Scan for the cell matching the given text and deliver its (x, y) coordinate at center. 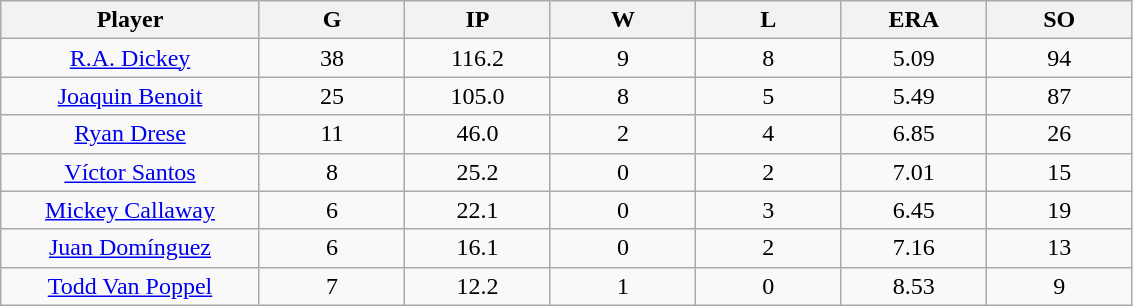
7 (332, 286)
G (332, 20)
15 (1059, 172)
W (622, 20)
5.09 (914, 58)
116.2 (478, 58)
7.16 (914, 248)
11 (332, 134)
Juan Domínguez (130, 248)
16.1 (478, 248)
5 (768, 96)
105.0 (478, 96)
25.2 (478, 172)
3 (768, 210)
R.A. Dickey (130, 58)
1 (622, 286)
13 (1059, 248)
94 (1059, 58)
87 (1059, 96)
Player (130, 20)
38 (332, 58)
6.85 (914, 134)
5.49 (914, 96)
46.0 (478, 134)
8.53 (914, 286)
6.45 (914, 210)
22.1 (478, 210)
L (768, 20)
ERA (914, 20)
25 (332, 96)
Joaquin Benoit (130, 96)
Todd Van Poppel (130, 286)
SO (1059, 20)
Mickey Callaway (130, 210)
7.01 (914, 172)
Ryan Drese (130, 134)
26 (1059, 134)
4 (768, 134)
Víctor Santos (130, 172)
IP (478, 20)
12.2 (478, 286)
19 (1059, 210)
